Identify which cell holds the provided text, then report its [x, y] central coordinate. 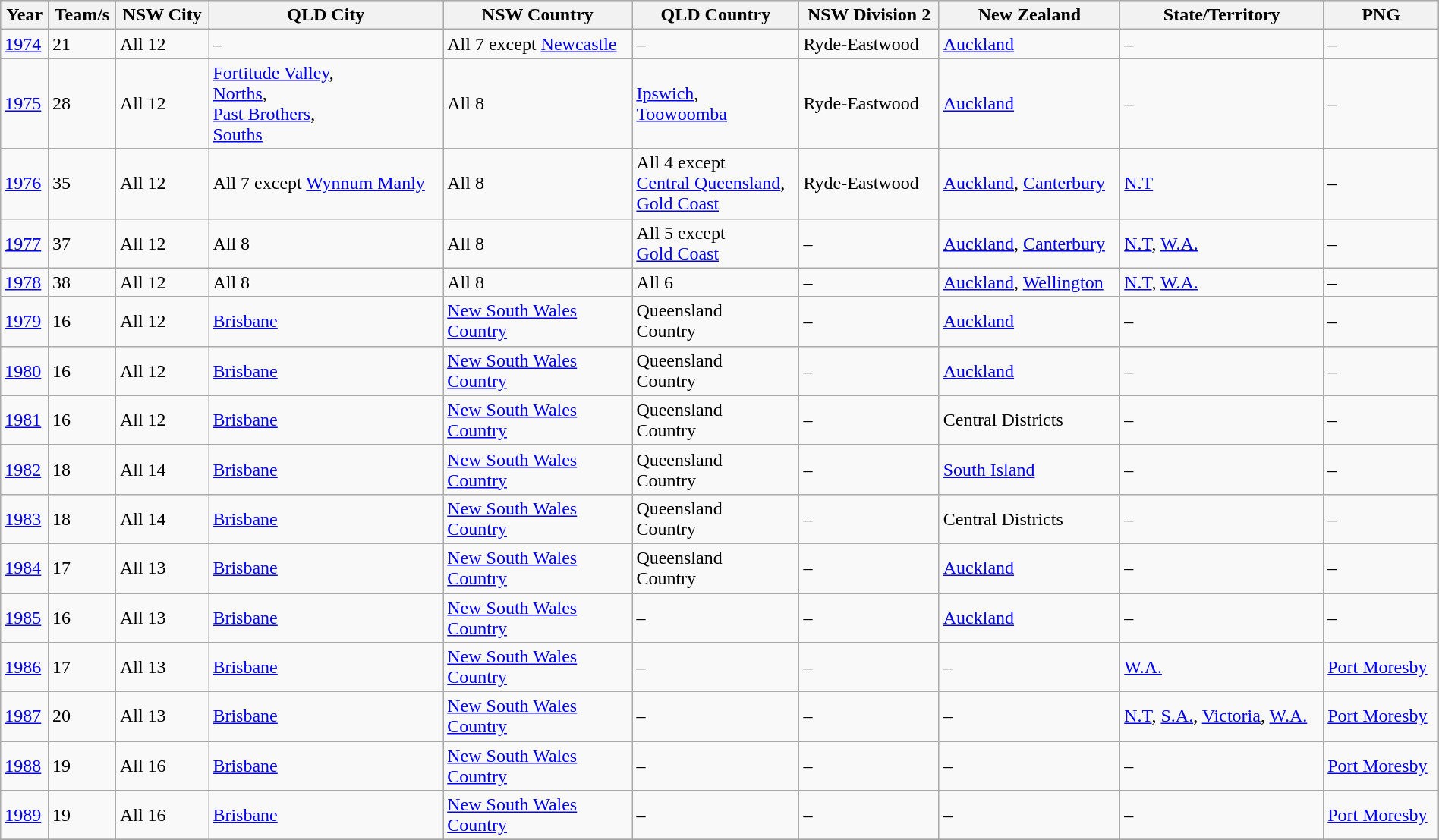
1988 [24, 766]
Ipswich,Toowoomba [716, 103]
1976 [24, 184]
1985 [24, 618]
1989 [24, 815]
1986 [24, 668]
All 6 [716, 282]
NSW Country [537, 15]
1979 [24, 322]
PNG [1381, 15]
N.T, S.A., Victoria, W.A. [1222, 716]
State/Territory [1222, 15]
NSW City [162, 15]
N.T [1222, 184]
1980 [24, 370]
1983 [24, 519]
1977 [24, 243]
All 4 exceptCentral Queensland,Gold Coast [716, 184]
1981 [24, 420]
1982 [24, 469]
Auckland, Wellington [1029, 282]
1975 [24, 103]
All 5 exceptGold Coast [716, 243]
28 [82, 103]
Fortitude Valley,Norths,Past Brothers,Souths [326, 103]
1978 [24, 282]
All 7 except Wynnum Manly [326, 184]
South Island [1029, 469]
Year [24, 15]
1984 [24, 568]
QLD Country [716, 15]
Team/s [82, 15]
W.A. [1222, 668]
1987 [24, 716]
37 [82, 243]
38 [82, 282]
All 7 except Newcastle [537, 44]
NSW Division 2 [869, 15]
20 [82, 716]
35 [82, 184]
21 [82, 44]
QLD City [326, 15]
New Zealand [1029, 15]
1974 [24, 44]
